Return the (X, Y) coordinate for the center point of the cell that contains the specified text.  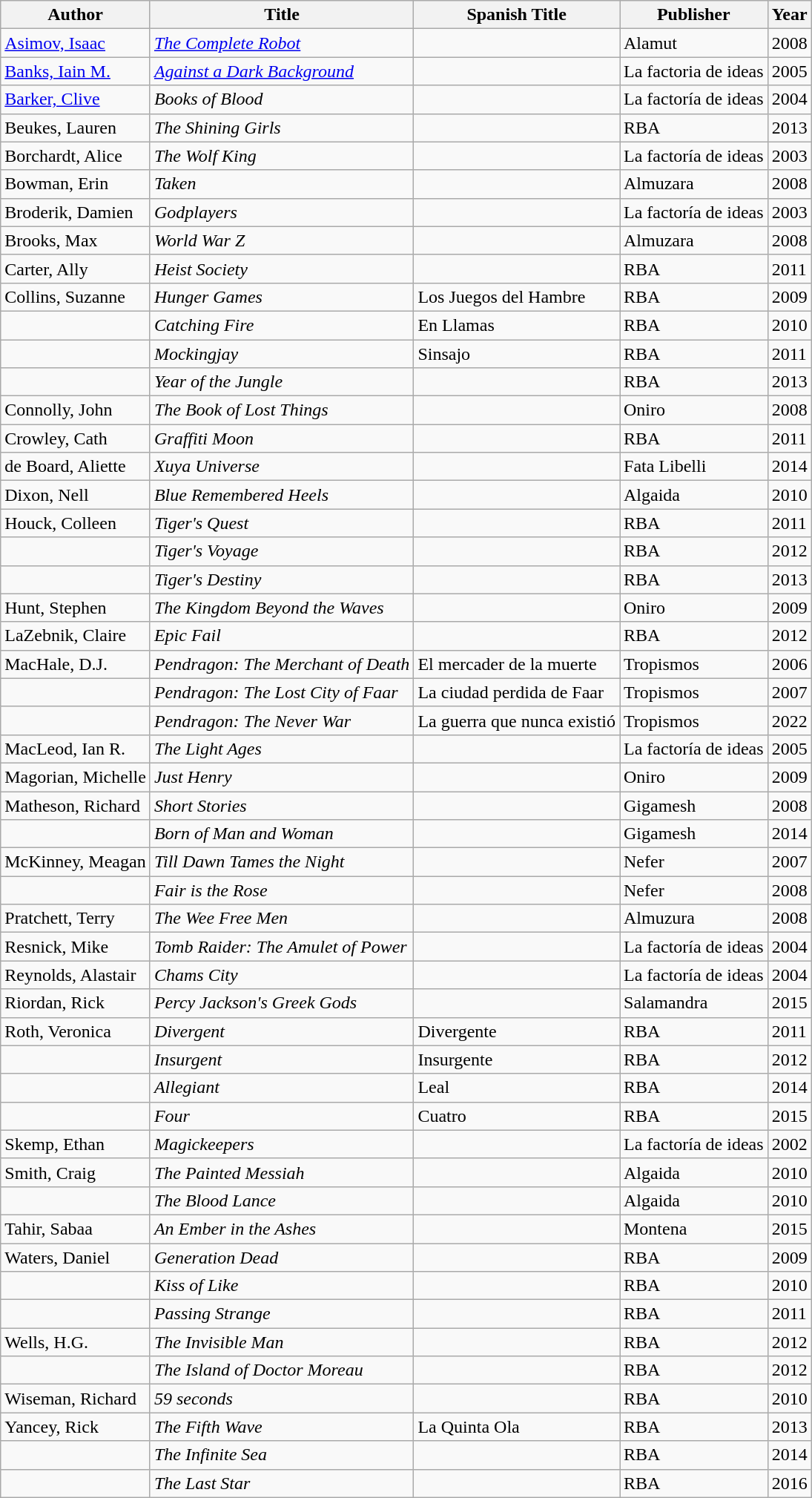
The Blood Lance (282, 1200)
Title (282, 15)
Year (789, 15)
Kiss of Like (282, 1286)
The Island of Doctor Moreau (282, 1370)
Fair is the Rose (282, 890)
Wiseman, Richard (76, 1399)
The Last Star (282, 1483)
Asimov, Isaac (76, 43)
Year of the Jungle (282, 382)
Brooks, Max (76, 240)
Bowman, Erin (76, 184)
Salamandra (694, 1003)
Los Juegos del Hambre (517, 297)
Tomb Raider: The Amulet of Power (282, 947)
Waters, Daniel (76, 1258)
The Shining Girls (282, 128)
Born of Man and Woman (282, 834)
Generation Dead (282, 1258)
Yancey, Rick (76, 1427)
Tiger's Quest (282, 523)
59 seconds (282, 1399)
Graffiti Moon (282, 438)
de Board, Aliette (76, 467)
Beukes, Lauren (76, 128)
LaZebnik, Claire (76, 636)
Tiger's Voyage (282, 551)
Divergent (282, 1031)
Heist Society (282, 269)
Cuatro (517, 1116)
The Painted Messiah (282, 1172)
Passing Strange (282, 1314)
Xuya Universe (282, 467)
Barker, Clive (76, 99)
2022 (789, 720)
Alamut (694, 43)
Riordan, Rick (76, 1003)
Houck, Colleen (76, 523)
Crowley, Cath (76, 438)
Banks, Iain M. (76, 71)
Chams City (282, 975)
La ciudad perdida de Faar (517, 692)
Smith, Craig (76, 1172)
Mockingjay (282, 354)
World War Z (282, 240)
2002 (789, 1144)
The Complete Robot (282, 43)
Collins, Suzanne (76, 297)
Matheson, Richard (76, 805)
2006 (789, 664)
Hunt, Stephen (76, 608)
En Llamas (517, 325)
Tiger's Destiny (282, 579)
Skemp, Ethan (76, 1144)
Reynolds, Alastair (76, 975)
Pendragon: The Never War (282, 720)
Borchardt, Alice (76, 156)
Spanish Title (517, 15)
Wells, H.G. (76, 1342)
The Invisible Man (282, 1342)
Against a Dark Background (282, 71)
Connolly, John (76, 410)
Pendragon: The Merchant of Death (282, 664)
Leal (517, 1088)
Fata Libelli (694, 467)
Epic Fail (282, 636)
Magorian, Michelle (76, 777)
Blue Remembered Heels (282, 495)
MacHale, D.J. (76, 664)
The Light Ages (282, 749)
An Ember in the Ashes (282, 1229)
The Wee Free Men (282, 919)
Taken (282, 184)
The Kingdom Beyond the Waves (282, 608)
The Fifth Wave (282, 1427)
La guerra que nunca existió (517, 720)
Percy Jackson's Greek Gods (282, 1003)
Catching Fire (282, 325)
Insurgente (517, 1060)
Insurgent (282, 1060)
Till Dawn Tames the Night (282, 862)
La factoria de ideas (694, 71)
Dixon, Nell (76, 495)
The Infinite Sea (282, 1455)
El mercader de la muerte (517, 664)
Godplayers (282, 212)
Just Henry (282, 777)
Divergente (517, 1031)
Books of Blood (282, 99)
Pendragon: The Lost City of Faar (282, 692)
Author (76, 15)
Tahir, Sabaa (76, 1229)
Montena (694, 1229)
La Quinta Ola (517, 1427)
2016 (789, 1483)
MacLeod, Ian R. (76, 749)
Resnick, Mike (76, 947)
Allegiant (282, 1088)
McKinney, Meagan (76, 862)
Roth, Veronica (76, 1031)
Broderik, Damien (76, 212)
The Wolf King (282, 156)
Short Stories (282, 805)
Four (282, 1116)
The Book of Lost Things (282, 410)
Hunger Games (282, 297)
Carter, Ally (76, 269)
Pratchett, Terry (76, 919)
Almuzura (694, 919)
Publisher (694, 15)
Sinsajo (517, 354)
Magickeepers (282, 1144)
